Determine the (X, Y) coordinate at the center of the cell enclosing the given text.  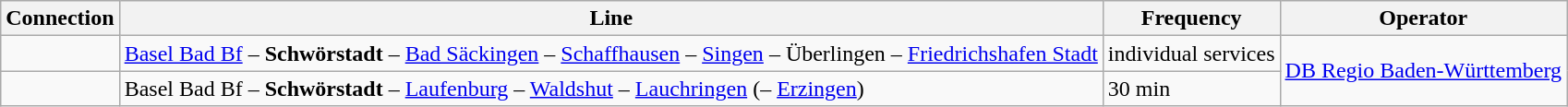
Frequency (1191, 18)
individual services (1191, 53)
Line (611, 18)
Operator (1424, 18)
Basel Bad Bf – Schwörstadt – Bad Säckingen – Schaffhausen – Singen – Überlingen – Friedrichshafen Stadt (611, 53)
Connection (60, 18)
30 min (1191, 89)
Basel Bad Bf – Schwörstadt – Laufenburg – Waldshut – Lauchringen (– Erzingen) (611, 89)
DB Regio Baden-Württemberg (1424, 71)
